Determine the (x, y) coordinate at the center of the cell enclosing the given text.  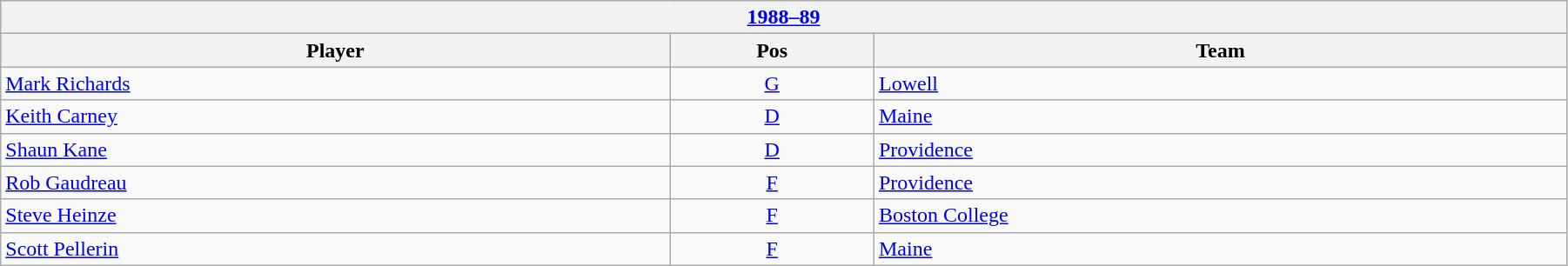
Boston College (1220, 216)
Mark Richards (336, 83)
Keith Carney (336, 116)
Pos (773, 50)
Scott Pellerin (336, 249)
1988–89 (784, 17)
Lowell (1220, 83)
Rob Gaudreau (336, 183)
Team (1220, 50)
G (773, 83)
Player (336, 50)
Shaun Kane (336, 150)
Steve Heinze (336, 216)
